Find where the given text appears and provide that cell's center as [x, y] coordinate. 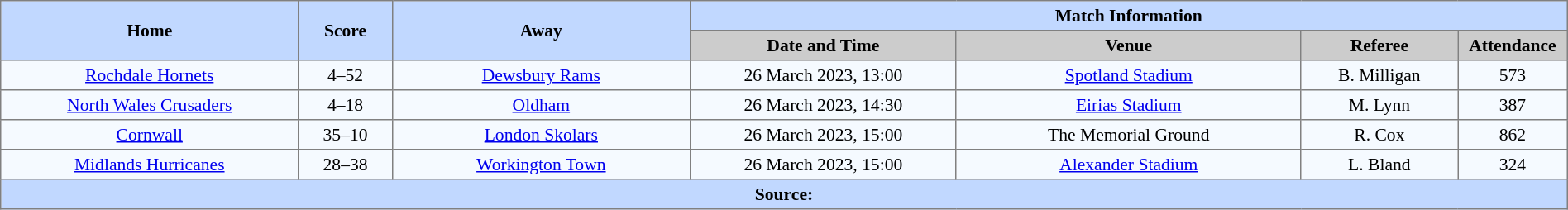
L. Bland [1379, 165]
The Memorial Ground [1128, 135]
Home [150, 31]
Alexander Stadium [1128, 165]
Attendance [1513, 45]
4–18 [346, 105]
North Wales Crusaders [150, 105]
B. Milligan [1379, 75]
Dewsbury Rams [541, 75]
Spotland Stadium [1128, 75]
Referee [1379, 45]
387 [1513, 105]
London Skolars [541, 135]
324 [1513, 165]
26 March 2023, 13:00 [823, 75]
Cornwall [150, 135]
Venue [1128, 45]
Score [346, 31]
862 [1513, 135]
M. Lynn [1379, 105]
Workington Town [541, 165]
Source: [784, 194]
35–10 [346, 135]
Midlands Hurricanes [150, 165]
573 [1513, 75]
Eirias Stadium [1128, 105]
Rochdale Hornets [150, 75]
Away [541, 31]
26 March 2023, 14:30 [823, 105]
28–38 [346, 165]
Match Information [1128, 16]
R. Cox [1379, 135]
Oldham [541, 105]
4–52 [346, 75]
Date and Time [823, 45]
